Determine the [x, y] coordinate at the center of the cell enclosing the given text.  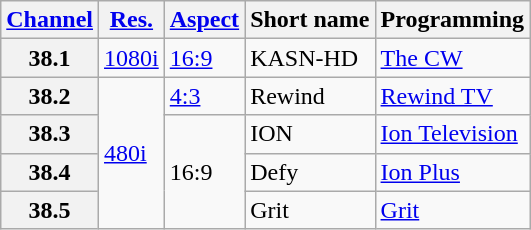
Short name [310, 20]
Res. [132, 20]
38.5 [50, 210]
KASN-HD [310, 58]
38.3 [50, 134]
Ion Television [452, 134]
38.4 [50, 172]
Ion Plus [452, 172]
Aspect [204, 20]
The CW [452, 58]
1080i [132, 58]
Programming [452, 20]
Rewind TV [452, 96]
4:3 [204, 96]
Rewind [310, 96]
ION [310, 134]
Defy [310, 172]
38.2 [50, 96]
38.1 [50, 58]
480i [132, 153]
Channel [50, 20]
